Locate the cell with the specified text and output its [x, y] center coordinate. 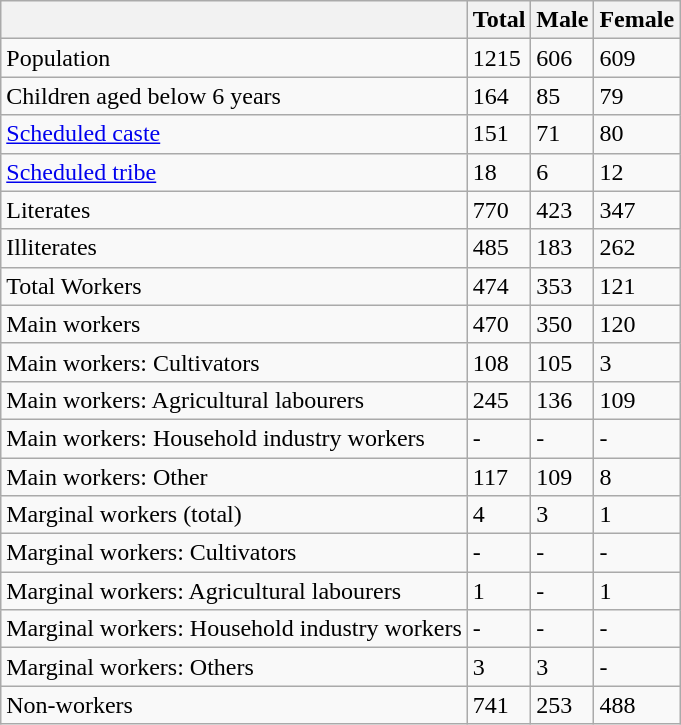
Marginal workers: Others [234, 667]
164 [499, 96]
485 [499, 248]
117 [499, 477]
262 [637, 248]
18 [499, 172]
Marginal workers (total) [234, 515]
Illiterates [234, 248]
Non-workers [234, 705]
423 [562, 210]
183 [562, 248]
470 [499, 324]
488 [637, 705]
Children aged below 6 years [234, 96]
80 [637, 134]
770 [499, 210]
151 [499, 134]
105 [562, 362]
474 [499, 286]
741 [499, 705]
Marginal workers: Household industry workers [234, 629]
Total Workers [234, 286]
108 [499, 362]
136 [562, 400]
121 [637, 286]
Female [637, 20]
Total [499, 20]
Male [562, 20]
Scheduled caste [234, 134]
Main workers: Other [234, 477]
350 [562, 324]
347 [637, 210]
1215 [499, 58]
253 [562, 705]
Marginal workers: Cultivators [234, 553]
245 [499, 400]
12 [637, 172]
Literates [234, 210]
79 [637, 96]
Main workers: Household industry workers [234, 438]
Scheduled tribe [234, 172]
85 [562, 96]
Main workers: Agricultural labourers [234, 400]
71 [562, 134]
4 [499, 515]
Marginal workers: Agricultural labourers [234, 591]
609 [637, 58]
6 [562, 172]
Population [234, 58]
Main workers: Cultivators [234, 362]
606 [562, 58]
353 [562, 286]
120 [637, 324]
8 [637, 477]
Main workers [234, 324]
